Identify which cell holds the provided text, then report its [x, y] central coordinate. 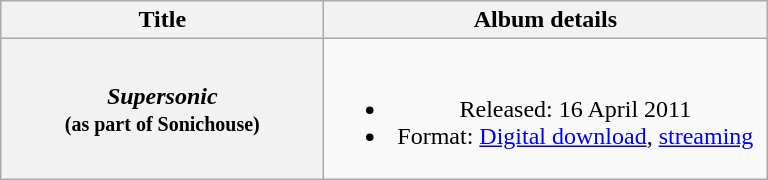
Title [162, 20]
Album details [546, 20]
Supersonic(as part of Sonichouse) [162, 109]
Released: 16 April 2011Format: Digital download, streaming [546, 109]
